Determine the [X, Y] coordinate at the center of the cell enclosing the given text.  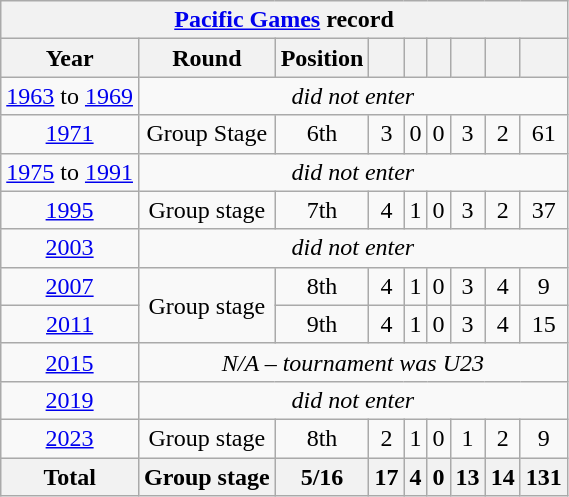
17 [386, 477]
6th [322, 134]
13 [468, 477]
61 [544, 134]
7th [322, 210]
2015 [70, 362]
5/16 [322, 477]
14 [502, 477]
1995 [70, 210]
2019 [70, 400]
9th [322, 324]
1963 to 1969 [70, 96]
37 [544, 210]
Total [70, 477]
Group Stage [206, 134]
2011 [70, 324]
Round [206, 58]
1975 to 1991 [70, 172]
2007 [70, 286]
131 [544, 477]
Position [322, 58]
N/A – tournament was U23 [352, 362]
Pacific Games record [284, 20]
15 [544, 324]
2023 [70, 438]
2003 [70, 248]
Year [70, 58]
1971 [70, 134]
